For the text-containing cell, return its midpoint in [X, Y] coordinate format. 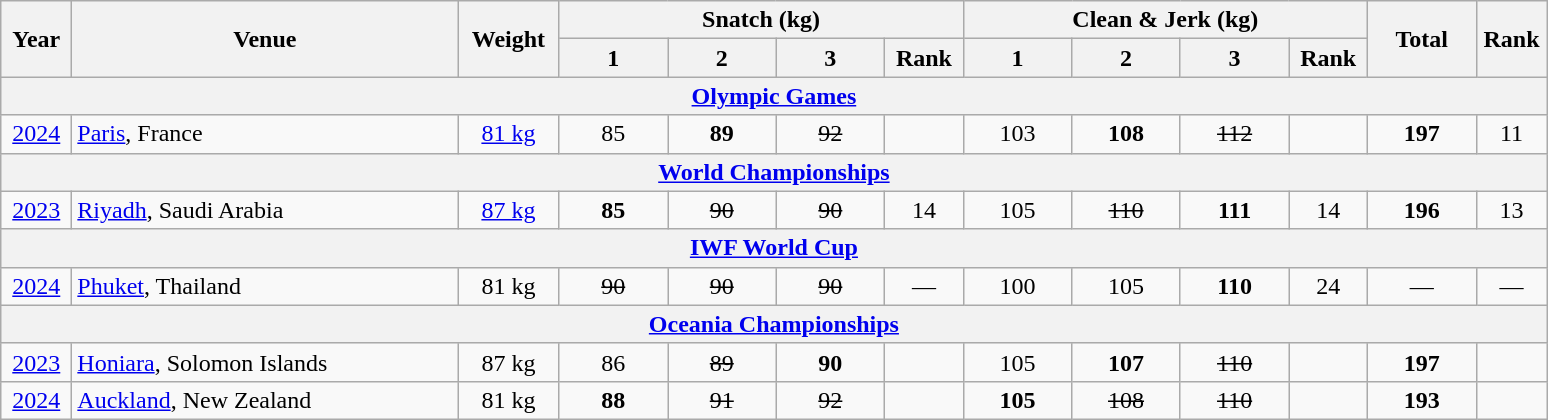
Total [1422, 39]
24 [1328, 286]
Oceania Championships [774, 324]
IWF World Cup [774, 248]
Weight [508, 39]
Auckland, New Zealand [265, 400]
193 [1422, 400]
World Championships [774, 172]
112 [1234, 134]
Venue [265, 39]
88 [614, 400]
91 [722, 400]
107 [1126, 362]
Snatch (kg) [761, 20]
Paris, France [265, 134]
Clean & Jerk (kg) [1165, 20]
Riyadh, Saudi Arabia [265, 210]
Phuket, Thailand [265, 286]
86 [614, 362]
196 [1422, 210]
100 [1018, 286]
Olympic Games [774, 96]
Year [36, 39]
13 [1512, 210]
111 [1234, 210]
11 [1512, 134]
Honiara, Solomon Islands [265, 362]
103 [1018, 134]
